Return (X, Y) of the center of cell containing provided text 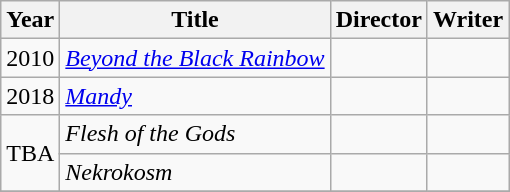
Year (30, 20)
2010 (30, 58)
Writer (468, 20)
Flesh of the Gods (195, 134)
2018 (30, 96)
Beyond the Black Rainbow (195, 58)
Title (195, 20)
Director (378, 20)
TBA (30, 153)
Mandy (195, 96)
Nekrokosm (195, 172)
